For the text-containing cell, return its midpoint in (x, y) coordinate format. 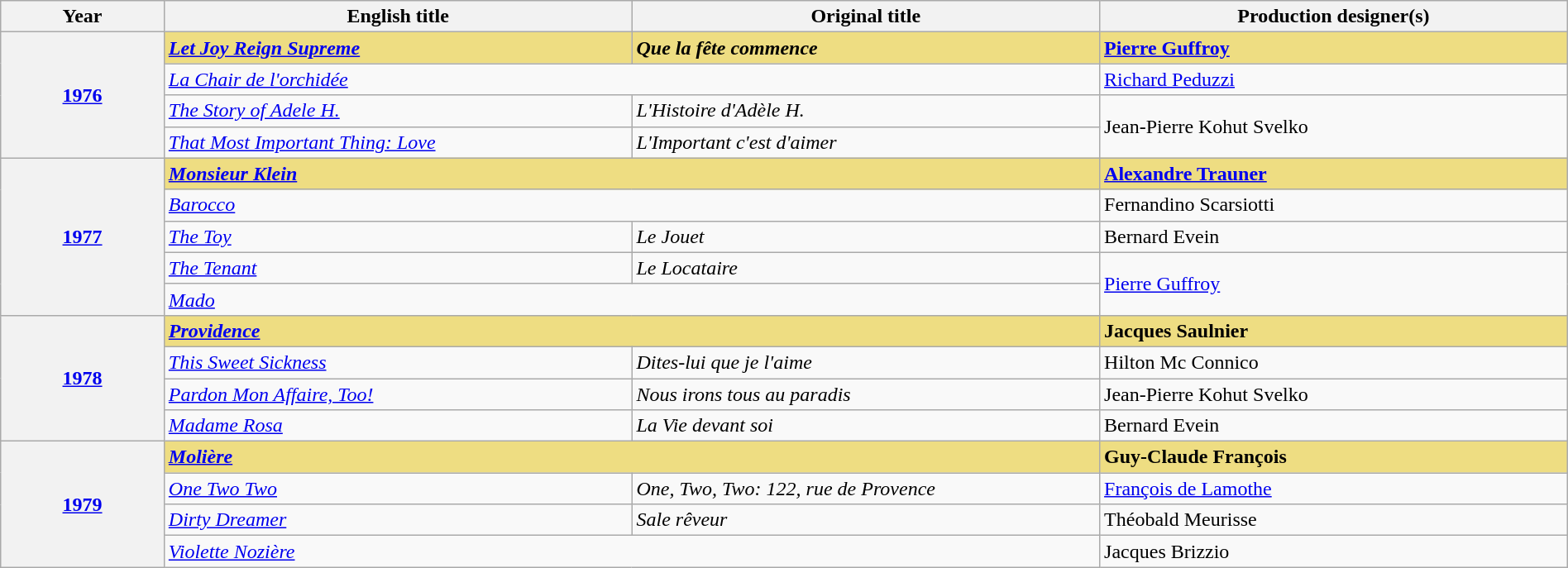
Barocco (632, 205)
1977 (83, 236)
Madame Rosa (398, 426)
Sale rêveur (866, 520)
Le Jouet (866, 236)
Que la fête commence (866, 48)
1976 (83, 95)
Year (83, 17)
One, Two, Two: 122, rue de Provence (866, 489)
Violette Nozière (632, 551)
La Chair de l'orchidée (632, 79)
Dirty Dreamer (398, 520)
Guy-Claude François (1334, 457)
1979 (83, 504)
La Vie devant soi (866, 426)
Alexandre Trauner (1334, 174)
Mado (632, 299)
Jacques Brizzio (1334, 551)
Original title (866, 17)
Production designer(s) (1334, 17)
English title (398, 17)
That Most Important Thing: Love (398, 142)
Fernandino Scarsiotti (1334, 205)
This Sweet Sickness (398, 362)
The Tenant (398, 268)
Dites-lui que je l'aime (866, 362)
Richard Peduzzi (1334, 79)
Théobald Meurisse (1334, 520)
Le Locataire (866, 268)
1978 (83, 378)
Nous irons tous au paradis (866, 394)
One Two Two (398, 489)
Molière (632, 457)
L'Important c'est d'aimer (866, 142)
Hilton Mc Connico (1334, 362)
Jacques Saulnier (1334, 331)
The Toy (398, 236)
The Story of Adele H. (398, 111)
Let Joy Reign Supreme (398, 48)
François de Lamothe (1334, 489)
L'Histoire d'Adèle H. (866, 111)
Providence (632, 331)
Pardon Mon Affaire, Too! (398, 394)
Monsieur Klein (632, 174)
